Provide the [X, Y] coordinate of the cell's center where the given text is located.  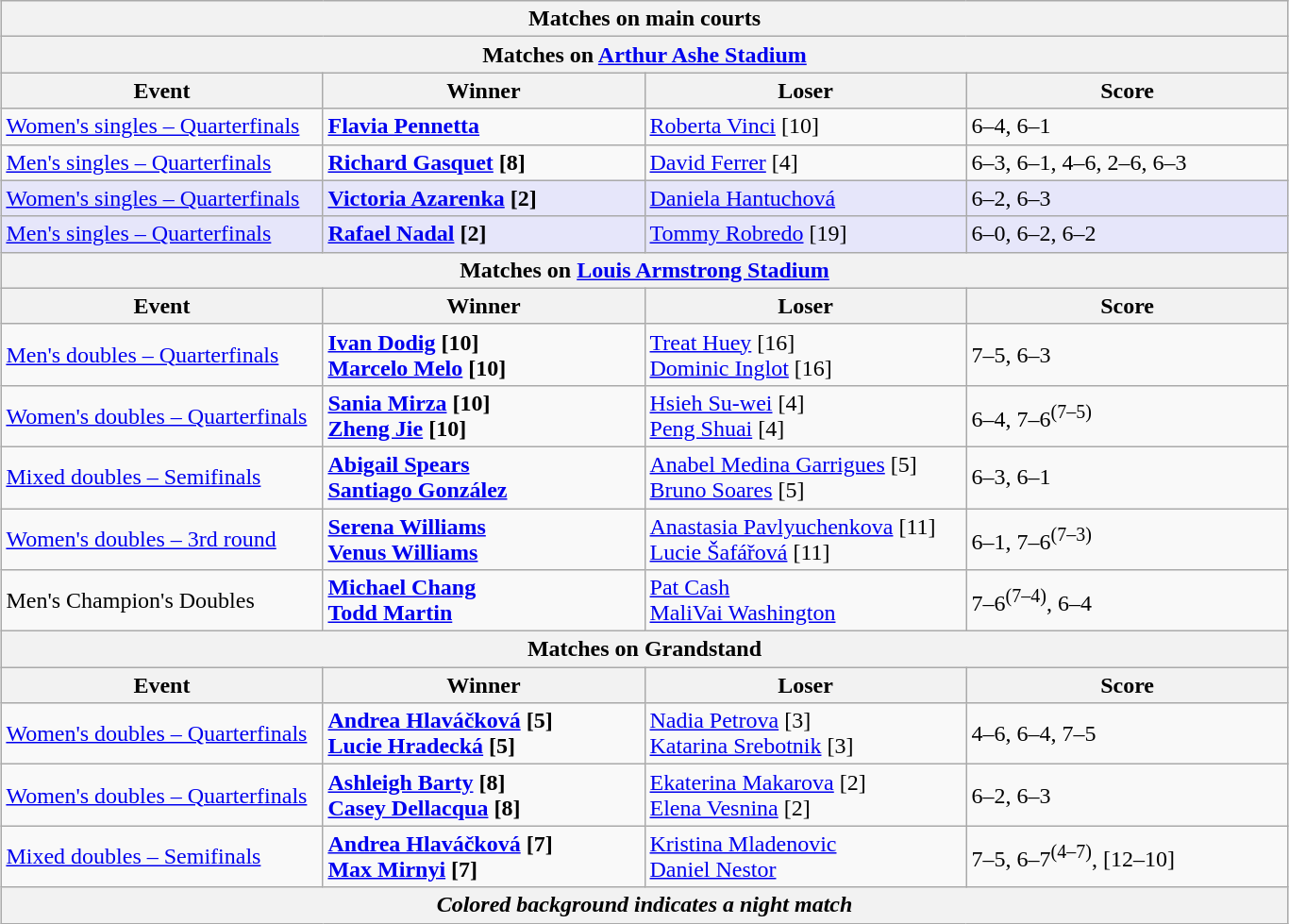
Rafael Nadal [2] [483, 234]
Victoria Azarenka [2] [483, 198]
6–1, 7–6(7–3) [1127, 538]
Richard Gasquet [8] [483, 162]
Roberta Vinci [10] [806, 126]
Treat Huey [16] Dominic Inglot [16] [806, 355]
6–4, 6–1 [1127, 126]
Matches on Grandstand [644, 649]
Matches on Louis Armstrong Stadium [644, 270]
Nadia Petrova [3] Katarina Srebotnik [3] [806, 734]
7–6(7–4), 6–4 [1127, 600]
Ekaterina Makarova [2] Elena Vesnina [2] [806, 795]
Sania Mirza [10] Zheng Jie [10] [483, 415]
Women's doubles – 3rd round [162, 538]
Colored background indicates a night match [644, 905]
Ashleigh Barty [8] Casey Dellacqua [8] [483, 795]
6–3, 6–1 [1127, 478]
Matches on Arthur Ashe Stadium [644, 55]
Anastasia Pavlyuchenkova [11] Lucie Šafářová [11] [806, 538]
Flavia Pennetta [483, 126]
Serena Williams Venus Williams [483, 538]
Andrea Hlaváčková [7] Max Mirnyi [7] [483, 857]
Tommy Robredo [19] [806, 234]
Daniela Hantuchová [806, 198]
David Ferrer [4] [806, 162]
4–6, 6–4, 7–5 [1127, 734]
6–3, 6–1, 4–6, 2–6, 6–3 [1127, 162]
Ivan Dodig [10] Marcelo Melo [10] [483, 355]
Anabel Medina Garrigues [5] Bruno Soares [5] [806, 478]
6–4, 7–6(7–5) [1127, 415]
6–0, 6–2, 6–2 [1127, 234]
Kristina Mladenovic Daniel Nestor [806, 857]
Michael Chang Todd Martin [483, 600]
Matches on main courts [644, 19]
Andrea Hlaváčková [5] Lucie Hradecká [5] [483, 734]
7–5, 6–7(4–7), [12–10] [1127, 857]
Men's Champion's Doubles [162, 600]
Pat Cash MaliVai Washington [806, 600]
Men's doubles – Quarterfinals [162, 355]
Abigail Spears Santiago González [483, 478]
Hsieh Su-wei [4] Peng Shuai [4] [806, 415]
7–5, 6–3 [1127, 355]
